Output the [x, y] coordinate of the center of the cell containing the given text.  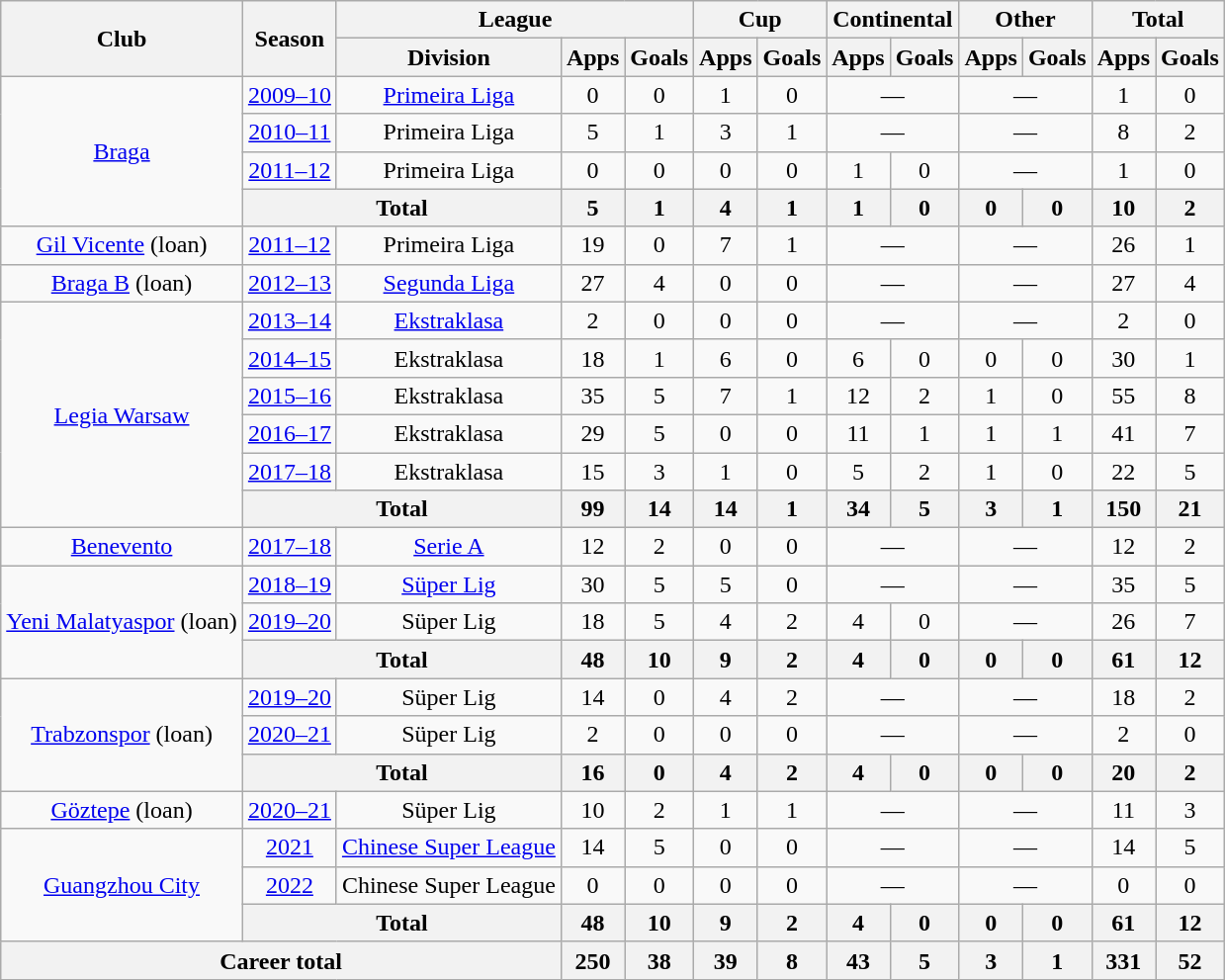
2015–16 [289, 396]
34 [858, 509]
150 [1123, 509]
250 [592, 960]
Division [449, 57]
21 [1190, 509]
Serie A [449, 547]
Segunda Liga [449, 283]
Club [123, 39]
2013–14 [289, 320]
2012–13 [289, 283]
Braga B (loan) [123, 283]
2014–15 [289, 358]
2009–10 [289, 95]
Göztepe (loan) [123, 810]
38 [659, 960]
2016–17 [289, 433]
55 [1123, 396]
2010–11 [289, 133]
22 [1123, 472]
52 [1190, 960]
Career total [281, 960]
41 [1123, 433]
Gil Vicente (loan) [123, 245]
Guangzhou City [123, 885]
39 [726, 960]
15 [592, 472]
2022 [289, 885]
Trabzonspor (loan) [123, 735]
Braga [123, 151]
43 [858, 960]
16 [592, 772]
20 [1123, 772]
2021 [289, 847]
Legia Warsaw [123, 414]
Cup [760, 20]
Continental [893, 20]
19 [592, 245]
99 [592, 509]
Benevento [123, 547]
29 [592, 433]
331 [1123, 960]
Other [1025, 20]
Yeni Malatyaspor (loan) [123, 622]
League [514, 20]
2018–19 [289, 584]
Season [289, 39]
